Scan for the cell matching the given text and deliver its (X, Y) coordinate at center. 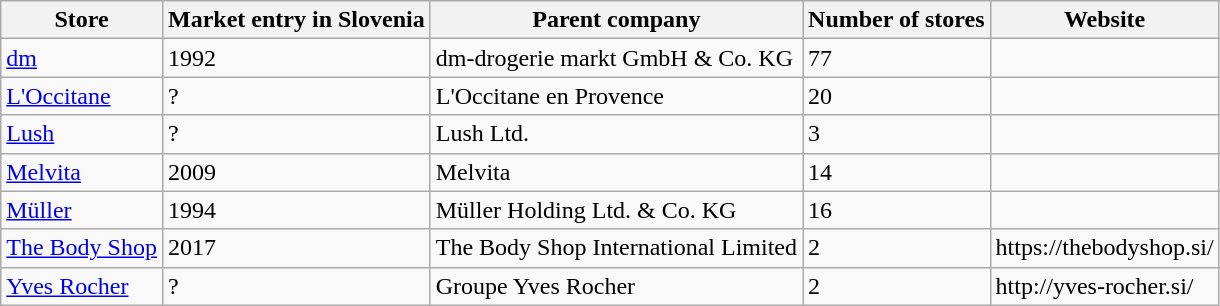
Müller (82, 210)
2017 (296, 248)
Yves Rocher (82, 286)
3 (897, 134)
Lush Ltd. (616, 134)
16 (897, 210)
dm-drogerie markt GmbH & Co. KG (616, 58)
Groupe Yves Rocher (616, 286)
Lush (82, 134)
2009 (296, 172)
Website (1104, 20)
Store (82, 20)
https://thebodyshop.si/ (1104, 248)
20 (897, 96)
L'Occitane (82, 96)
Müller Holding Ltd. & Co. KG (616, 210)
1992 (296, 58)
http://yves-rocher.si/ (1104, 286)
14 (897, 172)
dm (82, 58)
L'Occitane en Provence (616, 96)
1994 (296, 210)
The Body Shop International Limited (616, 248)
Market entry in Slovenia (296, 20)
77 (897, 58)
Parent company (616, 20)
The Body Shop (82, 248)
Number of stores (897, 20)
